Determine the [X, Y] coordinate at the center of the cell enclosing the given text.  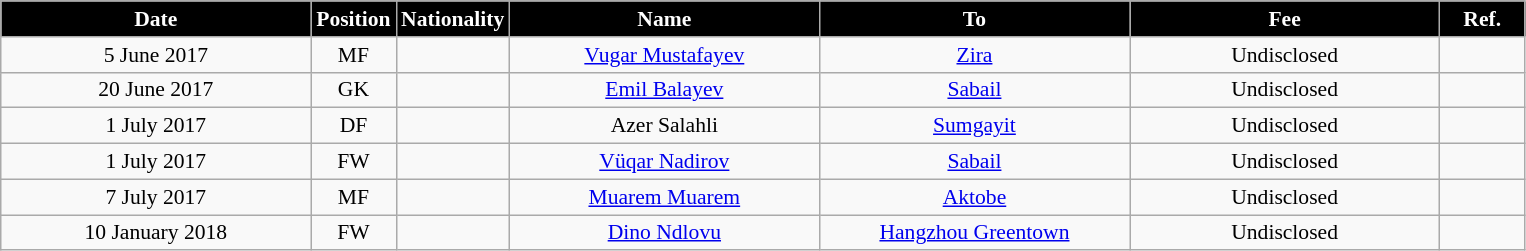
20 June 2017 [156, 90]
Emil Balayev [664, 90]
5 June 2017 [156, 55]
Nationality [452, 19]
GK [354, 90]
Sumgayit [974, 126]
7 July 2017 [156, 197]
Zira [974, 55]
Vüqar Nadirov [664, 162]
DF [354, 126]
Dino Ndlovu [664, 233]
Vugar Mustafayev [664, 55]
To [974, 19]
Muarem Muarem [664, 197]
Fee [1285, 19]
10 January 2018 [156, 233]
Position [354, 19]
Azer Salahli [664, 126]
Date [156, 19]
Aktobe [974, 197]
Hangzhou Greentown [974, 233]
Ref. [1482, 19]
Name [664, 19]
